Pinpoint the cell where the given text exists, returning its [X, Y] midpoint coordinate. 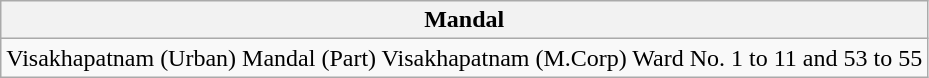
Visakhapatnam (Urban) Mandal (Part) Visakhapatnam (M.Corp) Ward No. 1 to 11 and 53 to 55 [464, 58]
Mandal [464, 20]
